From the cell containing the given text, extract its center point as (X, Y) coordinate. 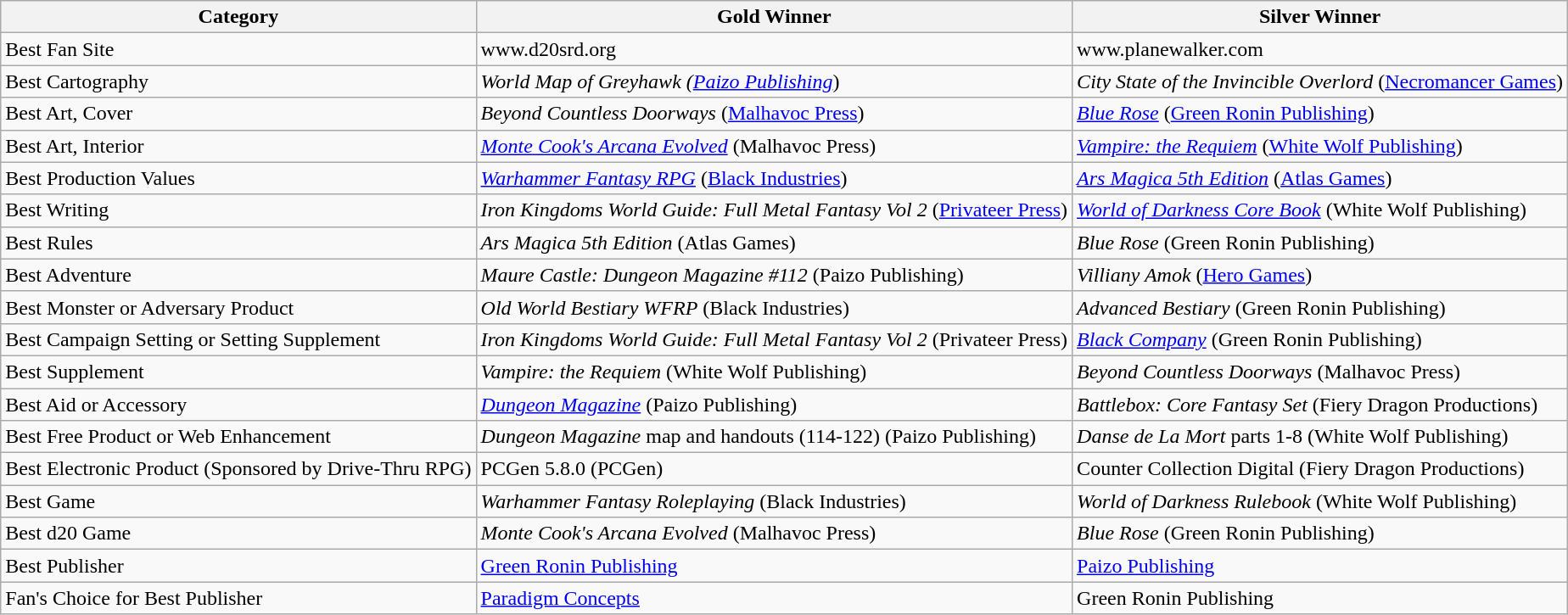
Fan's Choice for Best Publisher (238, 598)
Best Publisher (238, 566)
Best Art, Interior (238, 146)
Counter Collection Digital (Fiery Dragon Productions) (1320, 469)
Warhammer Fantasy Roleplaying (Black Industries) (774, 501)
Best Monster or Adversary Product (238, 307)
Best Rules (238, 243)
PCGen 5.8.0 (PCGen) (774, 469)
Paizo Publishing (1320, 566)
Best Campaign Setting or Setting Supplement (238, 339)
Silver Winner (1320, 17)
Dungeon Magazine (Paizo Publishing) (774, 405)
Best Aid or Accessory (238, 405)
World of Darkness Core Book (White Wolf Publishing) (1320, 210)
Danse de La Mort parts 1-8 (White Wolf Publishing) (1320, 437)
www.planewalker.com (1320, 49)
Best Production Values (238, 178)
Best Art, Cover (238, 114)
Battlebox: Core Fantasy Set (Fiery Dragon Productions) (1320, 405)
Advanced Bestiary (Green Ronin Publishing) (1320, 307)
Best d20 Game (238, 534)
Black Company (Green Ronin Publishing) (1320, 339)
Best Free Product or Web Enhancement (238, 437)
Best Fan Site (238, 49)
www.d20srd.org (774, 49)
Maure Castle: Dungeon Magazine #112 (Paizo Publishing) (774, 275)
City State of the Invincible Overlord (Necromancer Games) (1320, 81)
Gold Winner (774, 17)
Best Adventure (238, 275)
Best Cartography (238, 81)
Best Game (238, 501)
World of Darkness Rulebook (White Wolf Publishing) (1320, 501)
Best Writing (238, 210)
Old World Bestiary WFRP (Black Industries) (774, 307)
World Map of Greyhawk (Paizo Publishing) (774, 81)
Paradigm Concepts (774, 598)
Warhammer Fantasy RPG (Black Industries) (774, 178)
Villiany Amok (Hero Games) (1320, 275)
Best Electronic Product (Sponsored by Drive-Thru RPG) (238, 469)
Category (238, 17)
Best Supplement (238, 372)
Dungeon Magazine map and handouts (114-122) (Paizo Publishing) (774, 437)
